From the cell containing the given text, extract its center point as [X, Y] coordinate. 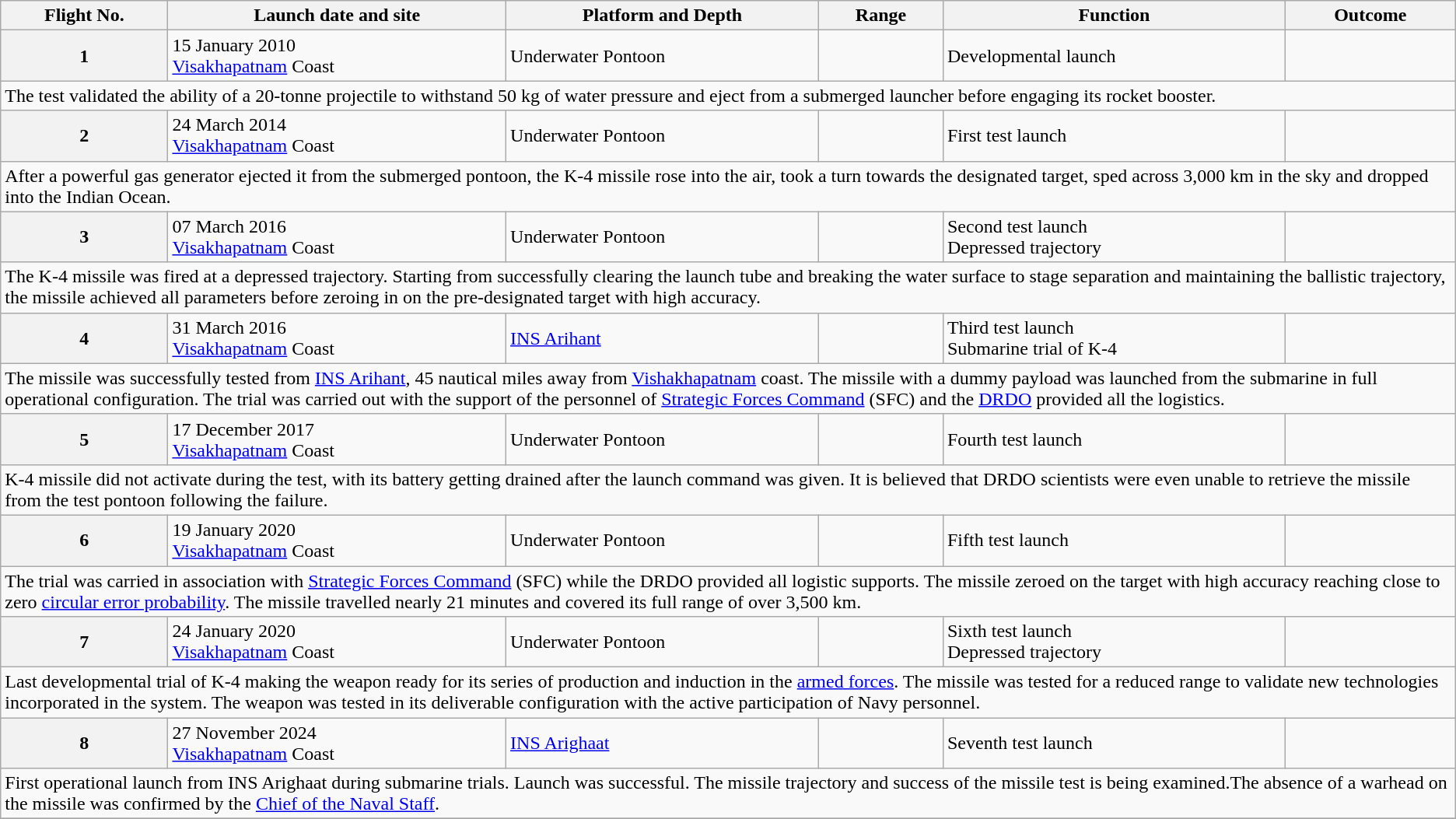
Second test launchDepressed trajectory [1114, 236]
INS Arighaat [663, 744]
Flight No. [84, 16]
Third test launchSubmarine trial of K-4 [1114, 338]
27 November 2024Visakhapatnam Coast [338, 744]
Range [880, 16]
Seventh test launch [1114, 744]
8 [84, 744]
Outcome [1370, 16]
Platform and Depth [663, 16]
15 January 2010Visakhapatnam Coast [338, 56]
3 [84, 236]
2 [84, 135]
Fifth test launch [1114, 540]
First test launch [1114, 135]
6 [84, 540]
24 March 2014Visakhapatnam Coast [338, 135]
Developmental launch [1114, 56]
Function [1114, 16]
07 March 2016Visakhapatnam Coast [338, 236]
19 January 2020Visakhapatnam Coast [338, 540]
Fourth test launch [1114, 439]
INS Arihant [663, 338]
5 [84, 439]
31 March 2016Visakhapatnam Coast [338, 338]
17 December 2017Visakhapatnam Coast [338, 439]
Launch date and site [338, 16]
1 [84, 56]
7 [84, 642]
4 [84, 338]
24 January 2020Visakhapatnam Coast [338, 642]
Sixth test launchDepressed trajectory [1114, 642]
